Search for the cell housing the specified text and yield its [X, Y] center coordinate. 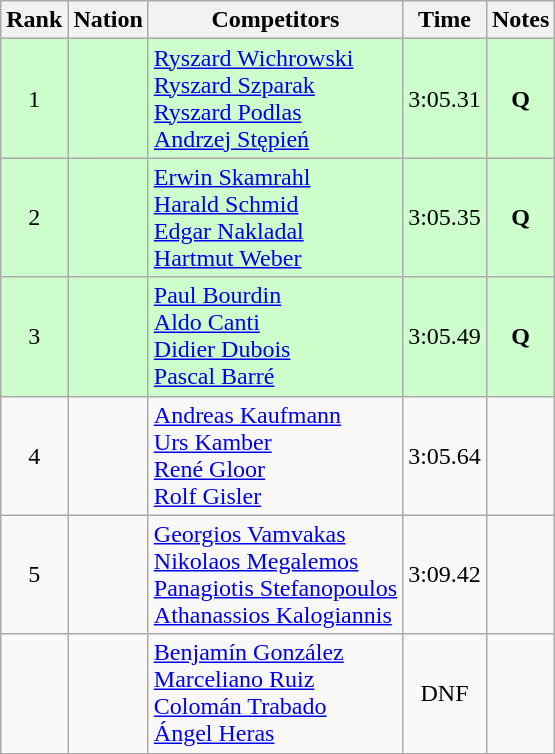
Rank [34, 20]
1 [34, 98]
3:05.64 [445, 456]
2 [34, 218]
3:05.35 [445, 218]
Notes [520, 20]
Ryszard WichrowskiRyszard SzparakRyszard PodlasAndrzej Stępień [275, 98]
4 [34, 456]
Erwin SkamrahlHarald SchmidEdgar NakladalHartmut Weber [275, 218]
Competitors [275, 20]
3:05.49 [445, 336]
Benjamín GonzálezMarceliano RuizColomán TrabadoÁngel Heras [275, 694]
Georgios VamvakasNikolaos MegalemosPanagiotis StefanopoulosAthanassios Kalogiannis [275, 574]
Andreas KaufmannUrs KamberRené GloorRolf Gisler [275, 456]
Nation [108, 20]
DNF [445, 694]
3:09.42 [445, 574]
Paul BourdinAldo CantiDidier DuboisPascal Barré [275, 336]
5 [34, 574]
3 [34, 336]
3:05.31 [445, 98]
Time [445, 20]
